Determine the (X, Y) coordinate at the center of the cell enclosing the given text.  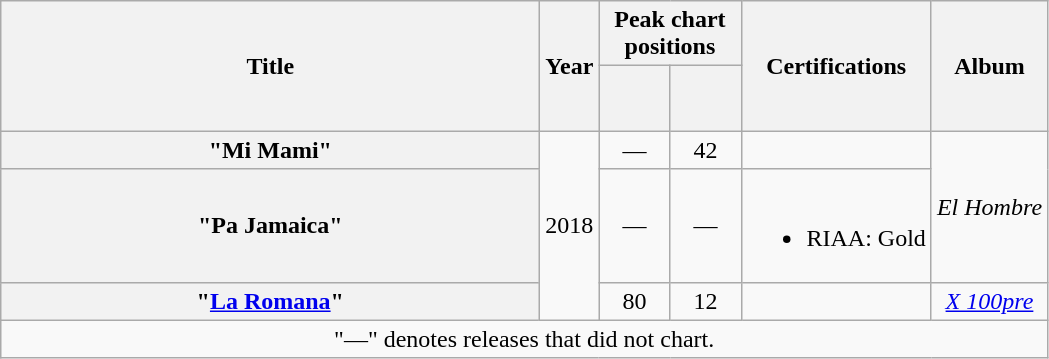
80 (634, 301)
RIAA: Gold (836, 226)
12 (706, 301)
X 100pre (989, 301)
"La Romana" (270, 301)
Peak chart positions (670, 34)
Certifications (836, 66)
"—" denotes releases that did not chart. (524, 339)
Album (989, 66)
Title (270, 66)
"Mi Mami" (270, 150)
Year (570, 66)
2018 (570, 226)
El Hombre (989, 206)
"Pa Jamaica" (270, 226)
42 (706, 150)
